Extract the [x, y] coordinate from the center of the cell holding the provided text.  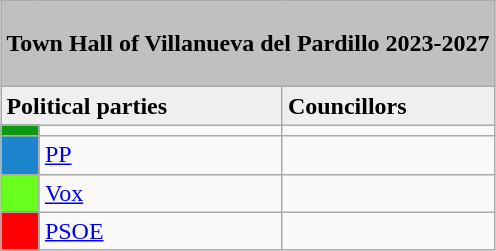
Political parties [142, 106]
PSOE [160, 231]
PP [160, 155]
Town Hall of Villanueva del Pardillo 2023-2027 [248, 44]
Councillors [388, 106]
Vox [160, 193]
